Detect which cell encompasses the target text, then output its [X, Y] center coordinate. 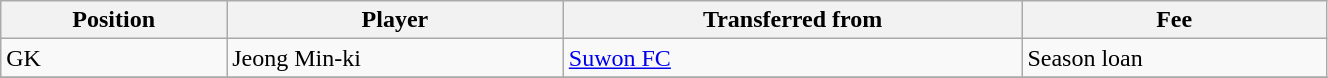
Player [396, 20]
Position [114, 20]
Jeong Min-ki [396, 58]
Fee [1174, 20]
Suwon FC [792, 58]
GK [114, 58]
Transferred from [792, 20]
Season loan [1174, 58]
